Search for the cell housing the specified text and yield its (x, y) center coordinate. 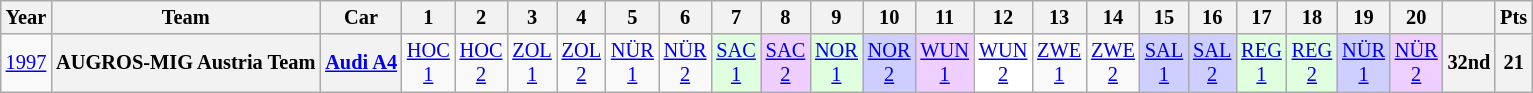
6 (686, 17)
ZOL2 (582, 63)
17 (1261, 17)
8 (786, 17)
15 (1164, 17)
REG1 (1261, 63)
13 (1059, 17)
7 (736, 17)
SAL2 (1212, 63)
SAC1 (736, 63)
10 (890, 17)
AUGROS-MIG Austria Team (186, 63)
ZWE2 (1113, 63)
Team (186, 17)
2 (482, 17)
Pts (1514, 17)
Audi A4 (361, 63)
32nd (1470, 63)
WUN2 (1003, 63)
9 (836, 17)
11 (944, 17)
14 (1113, 17)
SAC2 (786, 63)
5 (632, 17)
Year (26, 17)
20 (1416, 17)
12 (1003, 17)
19 (1364, 17)
16 (1212, 17)
NOR1 (836, 63)
4 (582, 17)
3 (532, 17)
1 (428, 17)
HOC1 (428, 63)
1997 (26, 63)
HOC2 (482, 63)
18 (1312, 17)
Car (361, 17)
SAL1 (1164, 63)
WUN1 (944, 63)
ZOL1 (532, 63)
ZWE1 (1059, 63)
21 (1514, 63)
REG2 (1312, 63)
NOR2 (890, 63)
